Determine the [x, y] coordinate at the center of the cell enclosing the given text.  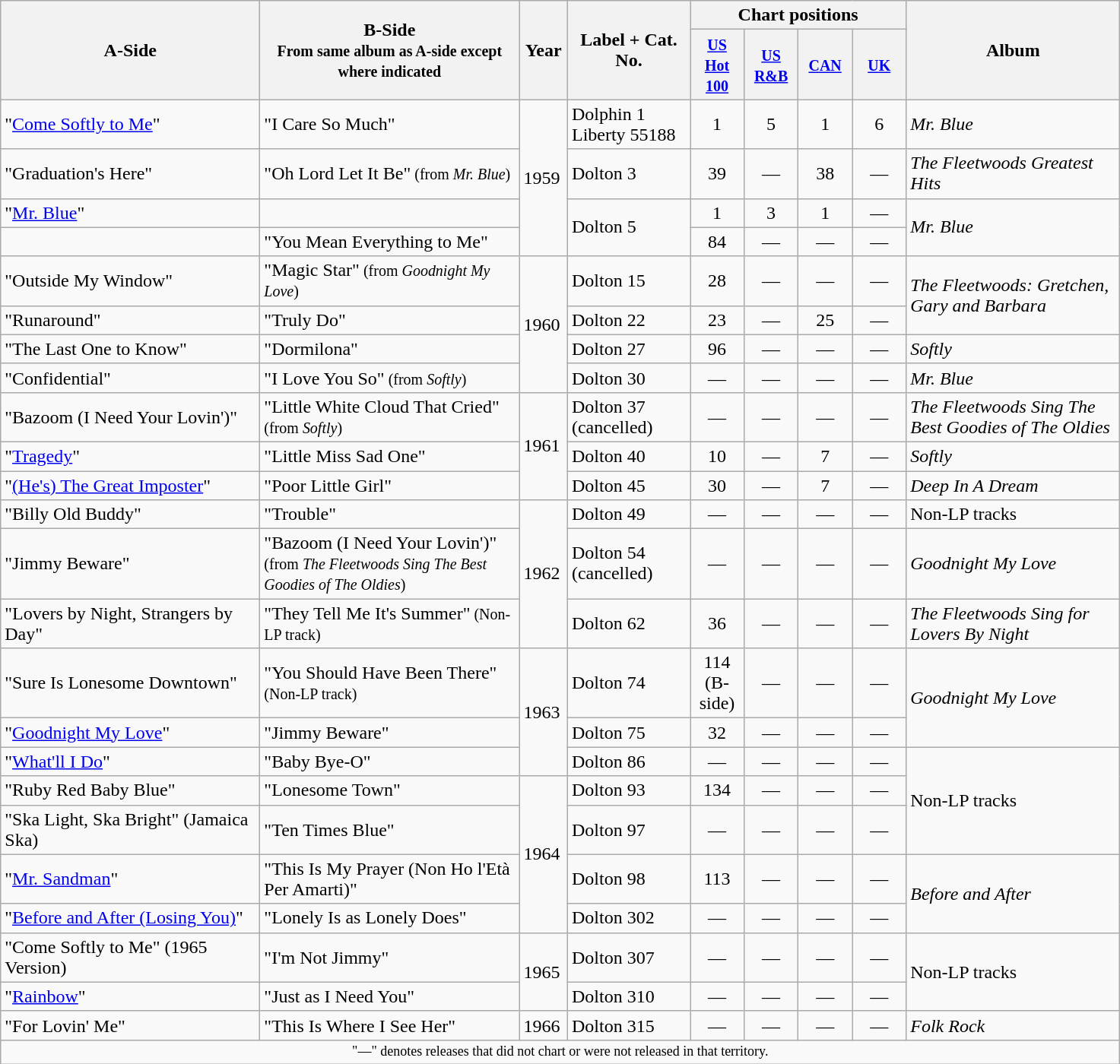
23 [718, 320]
"For Lovin' Me" [131, 1025]
38 [826, 173]
39 [718, 173]
1960 [544, 324]
Dolton 22 [628, 320]
The Fleetwoods Sing for Lovers By Night [1013, 623]
Dolton 49 [628, 515]
1964 [544, 854]
Dolton 62 [628, 623]
"Dormilona" [389, 349]
"You Should Have Been There" (Non-LP track) [389, 683]
The Fleetwoods: Gretchen, Gary and Barbara [1013, 295]
6 [879, 125]
"Mr. Sandman" [131, 879]
1963 [544, 712]
Dolton 40 [628, 456]
US Hot 100 [718, 65]
US R&B [771, 65]
CAN [826, 65]
"Goodnight My Love" [131, 733]
UK [879, 65]
"Tragedy" [131, 456]
32 [718, 733]
The Fleetwoods Greatest Hits [1013, 173]
"Runaround" [131, 320]
3 [771, 213]
Dolton 15 [628, 281]
"Come Softly to Me" [131, 125]
"Bazoom (I Need Your Lovin')" [131, 416]
"Just as I Need You" [389, 996]
"Outside My Window" [131, 281]
1961 [544, 445]
114 (B-side) [718, 683]
113 [718, 879]
"Ten Times Blue" [389, 830]
"Confidential" [131, 378]
A-Side [131, 50]
Chart positions [798, 15]
134 [718, 790]
"This Is Where I See Her" [389, 1025]
28 [718, 281]
Dolton 307 [628, 958]
"Graduation's Here" [131, 173]
"Billy Old Buddy" [131, 515]
"Sure Is Lonesome Downtown" [131, 683]
"Come Softly to Me" (1965 Version) [131, 958]
36 [718, 623]
Deep In A Dream [1013, 486]
Dolton 310 [628, 996]
"The Last One to Know" [131, 349]
Dolton 98 [628, 879]
"Ruby Red Baby Blue" [131, 790]
1962 [544, 575]
"You Mean Everything to Me" [389, 242]
Dolton 45 [628, 486]
Dolton 30 [628, 378]
Dolton 5 [628, 227]
Dolton 37 (cancelled) [628, 416]
Folk Rock [1013, 1025]
"Lonesome Town" [389, 790]
Dolton 74 [628, 683]
96 [718, 349]
Dolton 315 [628, 1025]
Album [1013, 50]
"I Love You So" (from Softly) [389, 378]
"Mr. Blue" [131, 213]
Before and After [1013, 894]
Dolton 97 [628, 830]
"Oh Lord Let It Be" (from Mr. Blue) [389, 173]
"What'll I Do" [131, 762]
B-SideFrom same album as A-side except where indicated [389, 50]
Dolton 3 [628, 173]
1966 [544, 1025]
Dolton 75 [628, 733]
"I Care So Much" [389, 125]
1959 [544, 178]
Year [544, 50]
"Truly Do" [389, 320]
The Fleetwoods Sing The Best Goodies of The Oldies [1013, 416]
"This Is My Prayer (Non Ho l'Età Per Amarti)" [389, 879]
25 [826, 320]
10 [718, 456]
"Lovers by Night, Strangers by Day" [131, 623]
"Ska Light, Ska Bright" (Jamaica Ska) [131, 830]
"Poor Little Girl" [389, 486]
"Lonely Is as Lonely Does" [389, 918]
84 [718, 242]
"Little Miss Sad One" [389, 456]
"They Tell Me It's Summer" (Non-LP track) [389, 623]
"Trouble" [389, 515]
Dolton 93 [628, 790]
"(He's) The Great Imposter" [131, 486]
"Rainbow" [131, 996]
"Little White Cloud That Cried" (from Softly) [389, 416]
Dolton 86 [628, 762]
Dolton 27 [628, 349]
"Before and After (Losing You)" [131, 918]
Dolton 302 [628, 918]
"I'm Not Jimmy" [389, 958]
5 [771, 125]
Label + Cat. No. [628, 50]
Dolphin 1 Liberty 55188 [628, 125]
"Magic Star" (from Goodnight My Love) [389, 281]
Dolton 54 (cancelled) [628, 564]
"—" denotes releases that did not chart or were not released in that territory. [560, 1052]
30 [718, 486]
"Bazoom (I Need Your Lovin')" (from The Fleetwoods Sing The Best Goodies of The Oldies) [389, 564]
1965 [544, 971]
"Baby Bye-O" [389, 762]
